Capture the cell that displays the provided text and extract its (X, Y) central coordinate. 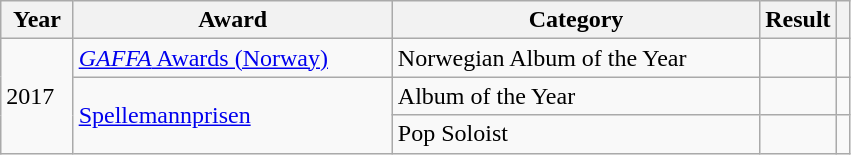
Category (576, 20)
Year (37, 20)
Norwegian Album of the Year (576, 58)
Pop Soloist (576, 134)
GAFFA Awards (Norway) (232, 58)
Award (232, 20)
Spellemannprisen (232, 115)
2017 (37, 96)
Album of the Year (576, 96)
Result (798, 20)
